Pinpoint the cell where the given text exists, returning its (x, y) midpoint coordinate. 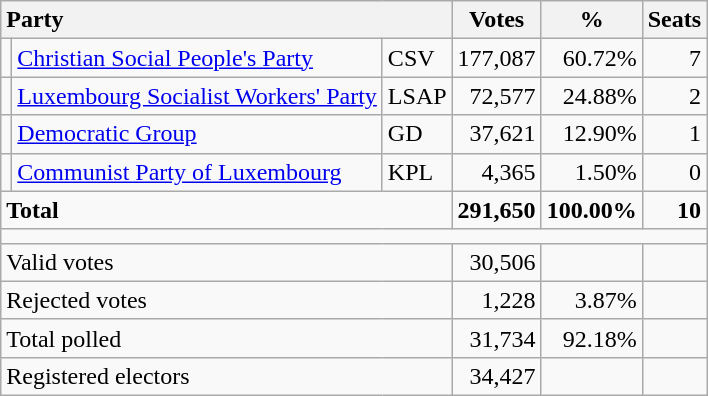
CSV (417, 58)
60.72% (592, 58)
1.50% (592, 172)
Total polled (226, 338)
92.18% (592, 338)
Luxembourg Socialist Workers' Party (198, 96)
100.00% (592, 210)
KPL (417, 172)
12.90% (592, 134)
Rejected votes (226, 300)
291,650 (496, 210)
37,621 (496, 134)
LSAP (417, 96)
31,734 (496, 338)
Christian Social People's Party (198, 58)
Communist Party of Luxembourg (198, 172)
24.88% (592, 96)
0 (674, 172)
1,228 (496, 300)
177,087 (496, 58)
1 (674, 134)
7 (674, 58)
30,506 (496, 262)
GD (417, 134)
34,427 (496, 376)
Valid votes (226, 262)
10 (674, 210)
Seats (674, 20)
Party (226, 20)
4,365 (496, 172)
3.87% (592, 300)
Registered electors (226, 376)
Votes (496, 20)
Democratic Group (198, 134)
Total (226, 210)
2 (674, 96)
% (592, 20)
72,577 (496, 96)
